Return (X, Y) of the center of cell containing provided text 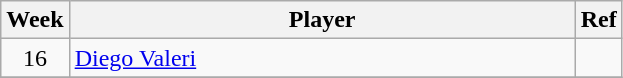
Ref (598, 20)
Week (35, 20)
16 (35, 58)
Diego Valeri (322, 58)
Player (322, 20)
